Extract the (x, y) coordinate from the center of the cell holding the provided text.  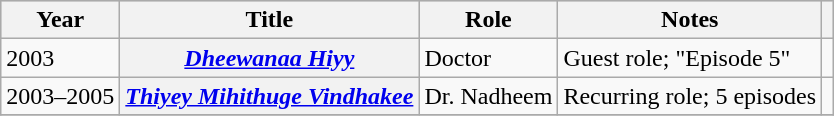
Recurring role; 5 episodes (690, 96)
2003–2005 (60, 96)
Guest role; "Episode 5" (690, 58)
Dheewanaa Hiyy (270, 58)
Year (60, 20)
Doctor (488, 58)
2003 (60, 58)
Title (270, 20)
Role (488, 20)
Notes (690, 20)
Dr. Nadheem (488, 96)
Thiyey Mihithuge Vindhakee (270, 96)
